Locate the cell with the specified text and output its [X, Y] center coordinate. 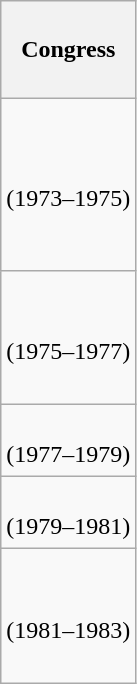
Congress [68, 50]
(1977–1979) [68, 440]
(1973–1975) [68, 184]
(1979–1981) [68, 512]
(1981–1983) [68, 616]
(1975–1977) [68, 337]
